Locate the cell with the specified text and output its (X, Y) center coordinate. 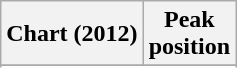
Chart (2012) (72, 34)
Peakposition (189, 34)
